Scan for the cell matching the given text and deliver its [x, y] coordinate at center. 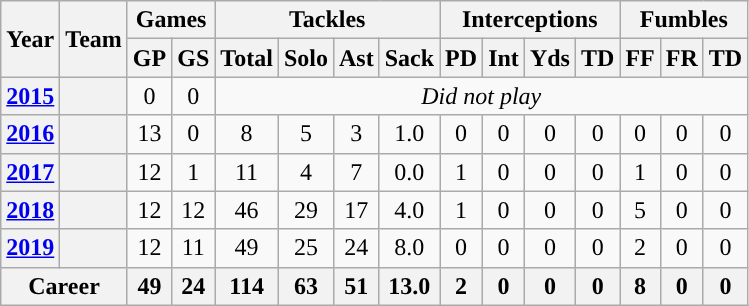
13 [149, 134]
PD [462, 58]
Career [64, 286]
46 [247, 210]
7 [356, 172]
Tackles [328, 20]
FR [682, 58]
2018 [30, 210]
Solo [306, 58]
Interceptions [530, 20]
2015 [30, 96]
4.0 [409, 210]
Year [30, 39]
Yds [550, 58]
17 [356, 210]
3 [356, 134]
Did not play [482, 96]
2017 [30, 172]
Total [247, 58]
13.0 [409, 286]
Fumbles [684, 20]
GP [149, 58]
2016 [30, 134]
0.0 [409, 172]
63 [306, 286]
1.0 [409, 134]
8.0 [409, 248]
51 [356, 286]
Games [170, 20]
FF [640, 58]
Team [94, 39]
25 [306, 248]
29 [306, 210]
4 [306, 172]
Ast [356, 58]
Int [504, 58]
2019 [30, 248]
Sack [409, 58]
GS [194, 58]
114 [247, 286]
